Pinpoint the cell where the given text exists, returning its [X, Y] midpoint coordinate. 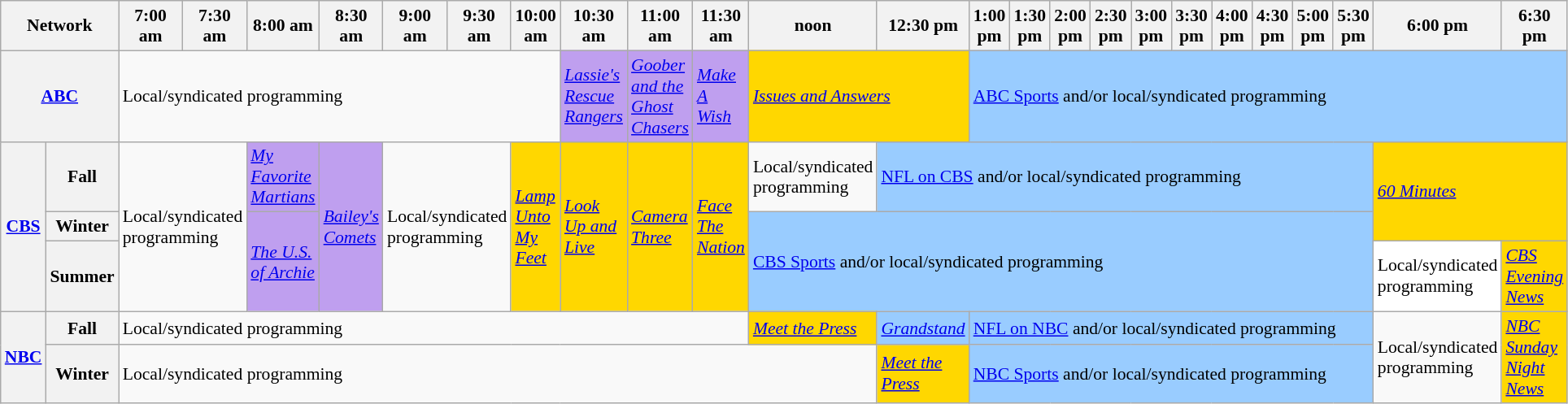
Summer [81, 276]
10:00 am [535, 26]
NBC Sunday Night News [1534, 357]
Lassie's Rescue Rangers [594, 96]
NBC Sports and/or local/syndicated programming [1171, 374]
7:00 am [151, 26]
ABC Sports and/or local/syndicated programming [1269, 96]
Network [60, 26]
60 Minutes [1470, 191]
8:00 am [283, 26]
12:30 pm [922, 26]
Bailey's Comets [351, 226]
5:00 pm [1313, 26]
My Favorite Martians [283, 177]
Look Up and Live [594, 226]
6:00 pm [1438, 26]
Goober and the Ghost Chasers [660, 96]
7:30 am [215, 26]
Lamp Unto My Feet [535, 226]
CBS Evening News [1534, 276]
NBC [24, 357]
9:30 am [480, 26]
2:00 pm [1070, 26]
8:30 am [351, 26]
Make A Wish [721, 96]
3:30 pm [1191, 26]
noon [813, 26]
9:00 am [415, 26]
ABC [60, 96]
Issues and Answers [859, 96]
3:00 pm [1152, 26]
Face The Nation [721, 226]
2:30 pm [1111, 26]
Camera Three [660, 226]
Grandstand [922, 328]
1:00 pm [990, 26]
4:00 pm [1232, 26]
5:30 pm [1353, 26]
11:00 am [660, 26]
10:30 am [594, 26]
4:30 pm [1273, 26]
6:30 pm [1534, 26]
NFL on CBS and/or local/syndicated programming [1125, 177]
CBS Sports and/or local/syndicated programming [1061, 262]
The U.S. of Archie [283, 262]
11:30 am [721, 26]
1:30 pm [1030, 26]
NFL on NBC and/or local/syndicated programming [1171, 328]
CBS [24, 226]
